Capture the cell that displays the provided text and extract its [x, y] central coordinate. 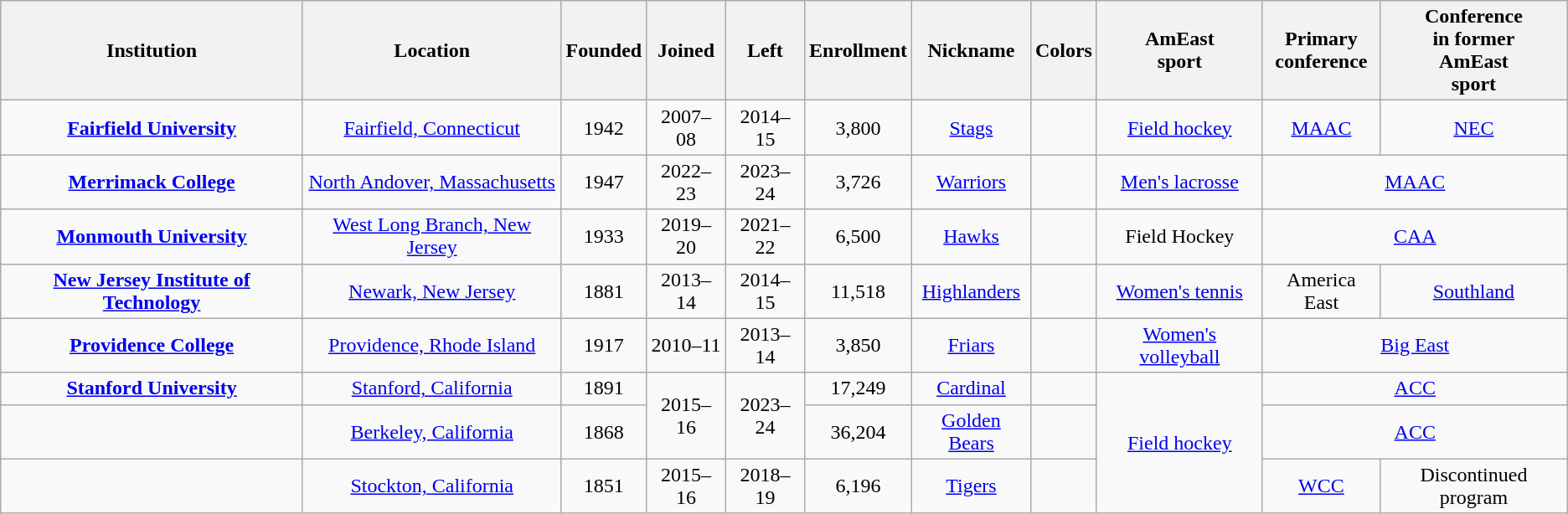
17,249 [859, 388]
2022–23 [687, 182]
1942 [604, 127]
Newark, New Jersey [431, 291]
1933 [604, 236]
Field Hockey [1179, 236]
Cardinal [972, 388]
1891 [604, 388]
Joined [687, 50]
Conferencein formerAmEastsport [1474, 50]
Stags [972, 127]
Women's volleyball [1179, 345]
Enrollment [859, 50]
CAA [1415, 236]
Men's lacrosse [1179, 182]
North Andover, Massachusetts [431, 182]
1947 [604, 182]
Merrimack College [152, 182]
36,204 [859, 432]
3,726 [859, 182]
Monmouth University [152, 236]
2019–20 [687, 236]
WCC [1321, 486]
Warriors [972, 182]
2018–19 [765, 486]
Big East [1415, 345]
Women's tennis [1179, 291]
Golden Bears [972, 432]
1851 [604, 486]
Institution [152, 50]
Berkeley, California [431, 432]
Founded [604, 50]
3,800 [859, 127]
West Long Branch, New Jersey [431, 236]
1881 [604, 291]
2007–08 [687, 127]
Southland [1474, 291]
11,518 [859, 291]
Stanford University [152, 388]
6,196 [859, 486]
Fairfield University [152, 127]
3,850 [859, 345]
NEC [1474, 127]
Fairfield, Connecticut [431, 127]
2010–11 [687, 345]
Location [431, 50]
Tigers [972, 486]
1917 [604, 345]
Stockton, California [431, 486]
Friars [972, 345]
Colors [1064, 50]
America East [1321, 291]
2021–22 [765, 236]
Nickname [972, 50]
Left [765, 50]
1868 [604, 432]
Providence College [152, 345]
New Jersey Institute of Technology [152, 291]
Primaryconference [1321, 50]
Providence, Rhode Island [431, 345]
Hawks [972, 236]
6,500 [859, 236]
Highlanders [972, 291]
Discontinued program [1474, 486]
AmEastsport [1179, 50]
Stanford, California [431, 388]
